Provide the (X, Y) coordinate of the cell's center where the given text is located.  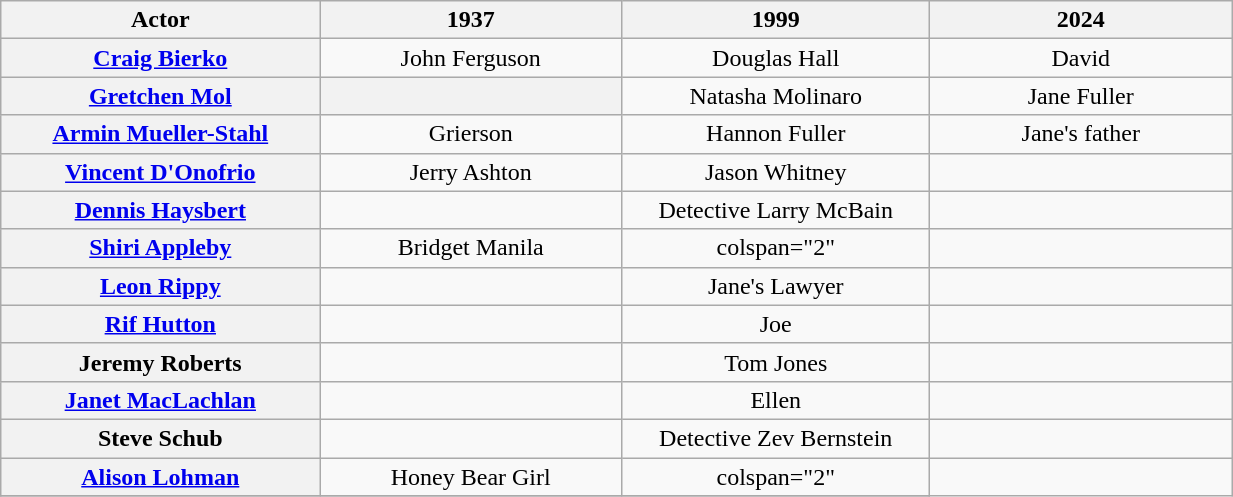
Alison Lohman (160, 477)
Grierson (471, 134)
Ellen (776, 400)
Hannon Fuller (776, 134)
Jane Fuller (1081, 96)
Gretchen Mol (160, 96)
Jerry Ashton (471, 172)
2024 (1081, 20)
Honey Bear Girl (471, 477)
Rif Hutton (160, 324)
Janet MacLachlan (160, 400)
Jane's father (1081, 134)
Jason Whitney (776, 172)
1999 (776, 20)
Douglas Hall (776, 58)
Steve Schub (160, 438)
1937 (471, 20)
Armin Mueller-Stahl (160, 134)
David (1081, 58)
Dennis Haysbert (160, 210)
Natasha Molinaro (776, 96)
Detective Larry McBain (776, 210)
Actor (160, 20)
Bridget Manila (471, 248)
Jane's Lawyer (776, 286)
John Ferguson (471, 58)
Jeremy Roberts (160, 362)
Leon Rippy (160, 286)
Tom Jones (776, 362)
Detective Zev Bernstein (776, 438)
Craig Bierko (160, 58)
Vincent D'Onofrio (160, 172)
Joe (776, 324)
Shiri Appleby (160, 248)
